Extract the (X, Y) coordinate from the center of the cell holding the provided text.  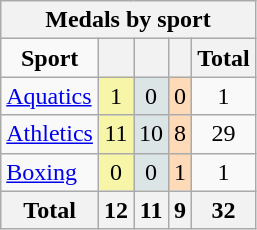
10 (152, 134)
Medals by sport (128, 20)
Aquatics (50, 96)
Sport (50, 58)
32 (224, 210)
29 (224, 134)
12 (116, 210)
8 (180, 134)
9 (180, 210)
Boxing (50, 172)
Athletics (50, 134)
